Scan for the cell matching the given text and deliver its (x, y) coordinate at center. 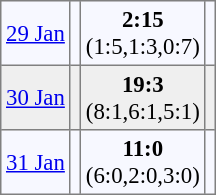
19:3(8:1,6:1,5:1) (143, 97)
30 Jan (36, 97)
2:15(1:5,1:3,0:7) (143, 33)
11:0(6:0,2:0,3:0) (143, 162)
29 Jan (36, 33)
31 Jan (36, 162)
